Pinpoint the cell where the given text exists, returning its [x, y] midpoint coordinate. 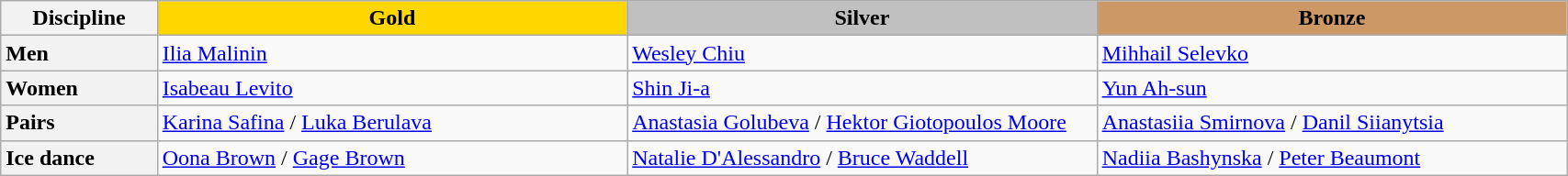
Wesley Chiu [862, 53]
Karina Safina / Luka Berulava [391, 123]
Nadiia Bashynska / Peter Beaumont [1332, 158]
Gold [391, 18]
Women [79, 88]
Bronze [1332, 18]
Anastasiia Smirnova / Danil Siianytsia [1332, 123]
Ice dance [79, 158]
Ilia Malinin [391, 53]
Discipline [79, 18]
Oona Brown / Gage Brown [391, 158]
Pairs [79, 123]
Yun Ah-sun [1332, 88]
Silver [862, 18]
Men [79, 53]
Isabeau Levito [391, 88]
Mihhail Selevko [1332, 53]
Shin Ji-a [862, 88]
Natalie D'Alessandro / Bruce Waddell [862, 158]
Anastasia Golubeva / Hektor Giotopoulos Moore [862, 123]
